From the cell containing the given text, extract its center point as (X, Y) coordinate. 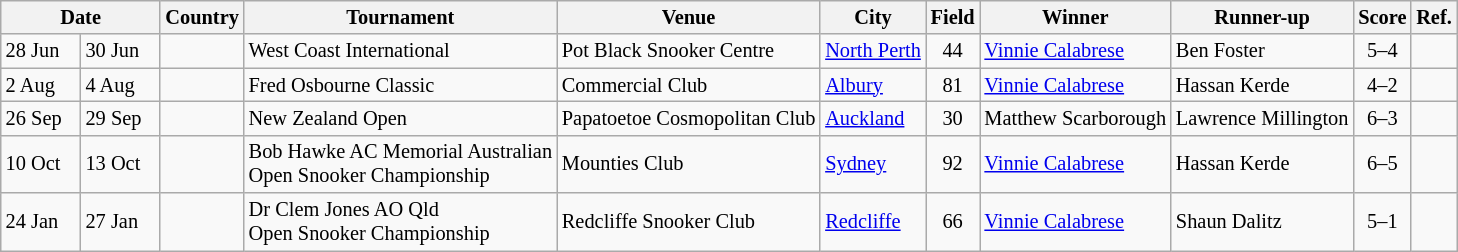
29 Sep (121, 118)
Redcliffe Snooker Club (688, 222)
81 (953, 85)
City (872, 17)
Auckland (872, 118)
5–4 (1382, 51)
92 (953, 164)
Fred Osbourne Classic (400, 85)
2 Aug (41, 85)
13 Oct (121, 164)
Field (953, 17)
4 Aug (121, 85)
Tournament (400, 17)
26 Sep (41, 118)
Shaun Dalitz (1262, 222)
27 Jan (121, 222)
West Coast International (400, 51)
24 Jan (41, 222)
Venue (688, 17)
4–2 (1382, 85)
Country (202, 17)
Matthew Scarborough (1076, 118)
5–1 (1382, 222)
6–5 (1382, 164)
Redcliffe (872, 222)
Albury (872, 85)
Commercial Club (688, 85)
30 Jun (121, 51)
Bob Hawke AC Memorial AustralianOpen Snooker Championship (400, 164)
Ref. (1434, 17)
Mounties Club (688, 164)
66 (953, 222)
Date (81, 17)
Winner (1076, 17)
6–3 (1382, 118)
Papatoetoe Cosmopolitan Club (688, 118)
Lawrence Millington (1262, 118)
Runner-up (1262, 17)
28 Jun (41, 51)
10 Oct (41, 164)
Sydney (872, 164)
Dr Clem Jones AO QldOpen Snooker Championship (400, 222)
44 (953, 51)
North Perth (872, 51)
30 (953, 118)
Score (1382, 17)
Ben Foster (1262, 51)
Pot Black Snooker Centre (688, 51)
New Zealand Open (400, 118)
